Return the [X, Y] coordinate for the center point of the cell that contains the specified text.  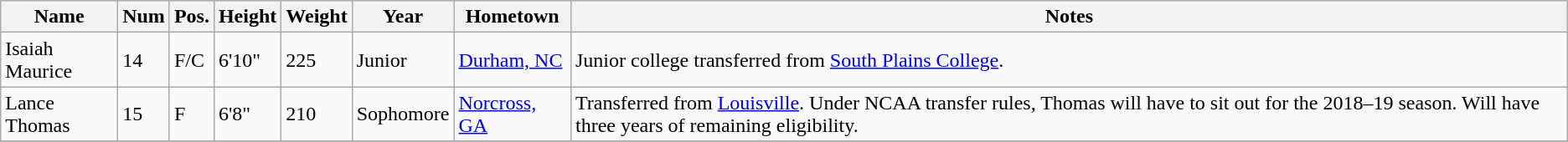
6'10" [247, 60]
Sophomore [403, 114]
Junior [403, 60]
F/C [191, 60]
Junior college transferred from South Plains College. [1069, 60]
Norcross, GA [513, 114]
Name [59, 17]
F [191, 114]
Durham, NC [513, 60]
Pos. [191, 17]
210 [317, 114]
Hometown [513, 17]
Num [144, 17]
Year [403, 17]
15 [144, 114]
Notes [1069, 17]
Isaiah Maurice [59, 60]
Height [247, 17]
6'8" [247, 114]
Weight [317, 17]
Lance Thomas [59, 114]
225 [317, 60]
14 [144, 60]
